Determine the [x, y] coordinate at the center of the cell enclosing the given text.  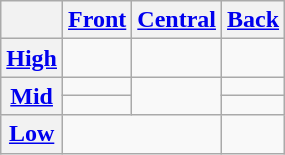
Back [254, 20]
Central [177, 20]
Low [32, 134]
High [32, 58]
Front [98, 20]
Mid [32, 96]
